Determine the [x, y] coordinate at the center of the cell enclosing the given text.  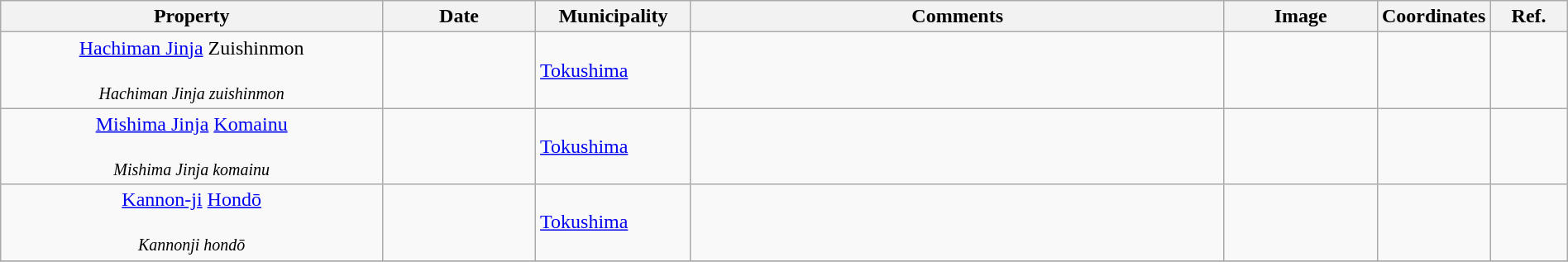
Image [1301, 17]
Kannon-ji HondōKannonji hondō [192, 222]
Comments [958, 17]
Coordinates [1433, 17]
Date [460, 17]
Municipality [614, 17]
Property [192, 17]
Ref. [1528, 17]
Hachiman Jinja ZuishinmonHachiman Jinja zuishinmon [192, 70]
Mishima Jinja KomainuMishima Jinja komainu [192, 146]
